Detect which cell encompasses the target text, then output its [x, y] center coordinate. 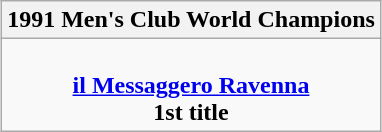
il Messaggero Ravenna1st title [192, 85]
1991 Men's Club World Champions [192, 20]
